For the text-containing cell, return its midpoint in (X, Y) coordinate format. 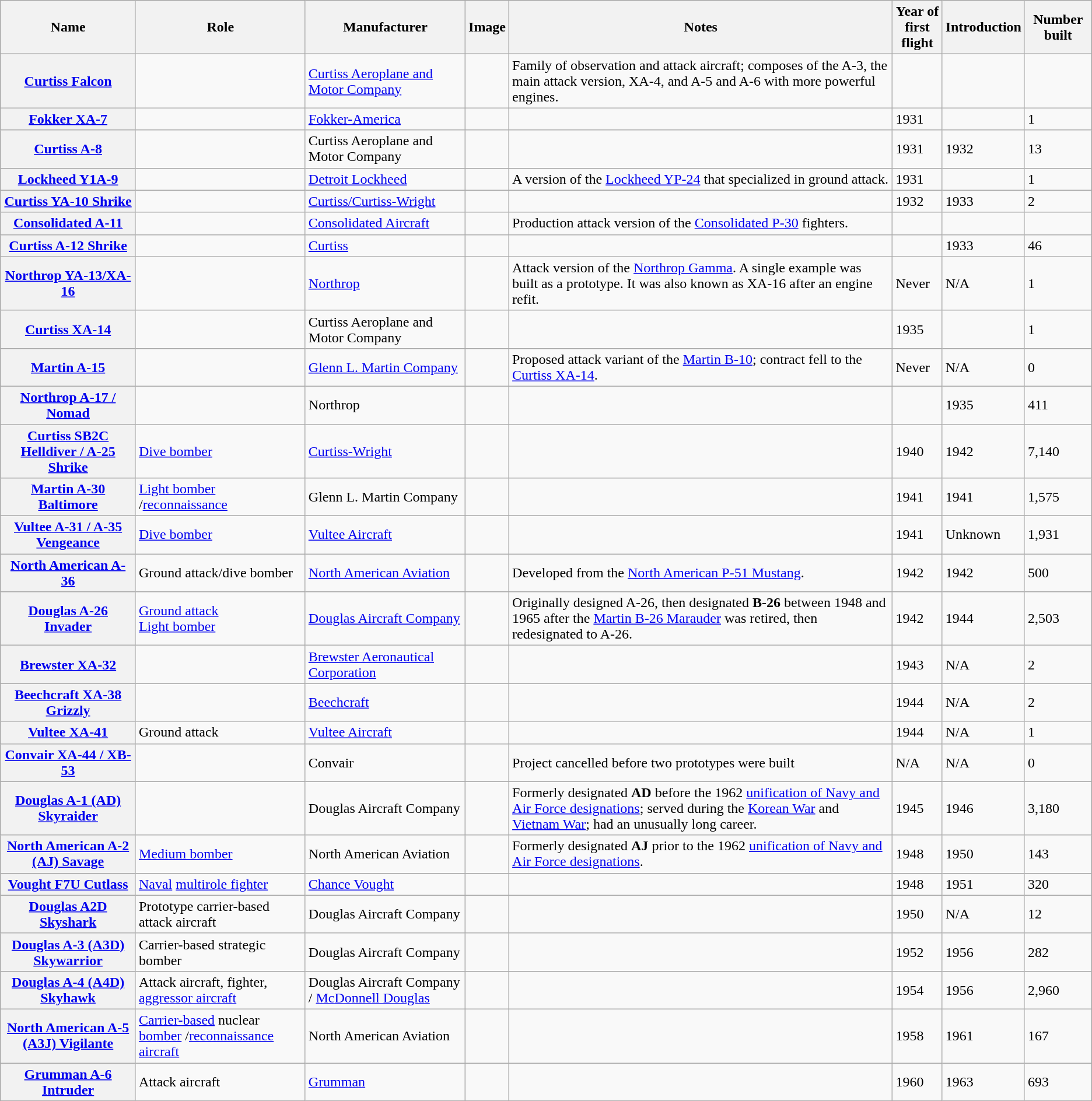
Fokker XA-7 (68, 119)
Medium bomber (220, 854)
Detroit Lockheed (385, 179)
Douglas A-1 (AD) Skyraider (68, 808)
Family of observation and attack aircraft; composes of the A-3, the main attack version, XA-4, and A-5 and A-6 with more powerful engines. (701, 81)
North American A-5 (A3J) Vigilante (68, 1036)
1954 (917, 990)
167 (1058, 1036)
Formerly designated AJ prior to the 1962 unification of Navy and Air Force designations. (701, 854)
Ground attackLight bomber (220, 619)
Douglas A-3 (A3D) Skywarrior (68, 952)
12 (1058, 914)
Chance Vought (385, 884)
Unknown (984, 535)
411 (1058, 405)
Carrier-based strategic bomber (220, 952)
North American A-2 (AJ) Savage (68, 854)
Northrop A-17 / Nomad (68, 405)
Curtiss/Curtiss-Wright (385, 201)
Vought F7U Cutlass (68, 884)
Originally designed A-26, then designated B-26 between 1948 and 1965 after the Martin B-26 Marauder was retired, then redesignated to A-26. (701, 619)
Beechcraft (385, 702)
282 (1058, 952)
Notes (701, 27)
1940 (917, 451)
Douglas A2D Skyshark (68, 914)
Ground attack/dive bomber (220, 573)
Curtiss SB2C Helldiver / A-25 Shrike (68, 451)
A version of the Lockheed YP-24 that specialized in ground attack. (701, 179)
7,140 (1058, 451)
1943 (917, 665)
Proposed attack variant of the Martin B-10; contract fell to the Curtiss XA-14. (701, 367)
1958 (917, 1036)
1946 (984, 808)
Image (488, 27)
Douglas A-4 (A4D) Skyhawk (68, 990)
Convair (385, 763)
Grumman (385, 1081)
1963 (984, 1081)
Beechcraft XA-38 Grizzly (68, 702)
Grumman A-6 Intruder (68, 1081)
Curtiss Falcon (68, 81)
Prototype carrier-based attack aircraft (220, 914)
Martin A-15 (68, 367)
46 (1058, 246)
320 (1058, 884)
Attack aircraft, fighter, aggressor aircraft (220, 990)
Curtiss A-12 Shrike (68, 246)
1961 (984, 1036)
500 (1058, 573)
Curtiss-Wright (385, 451)
Fokker-America (385, 119)
3,180 (1058, 808)
Douglas Aircraft Company / McDonnell Douglas (385, 990)
Curtiss XA-14 (68, 329)
Carrier-based nuclear bomber /reconnaissance aircraft (220, 1036)
Lockheed Y1A-9 (68, 179)
Number built (1058, 27)
Brewster Aeronautical Corporation (385, 665)
Vultee XA-41 (68, 732)
Consolidated Aircraft (385, 223)
Developed from the North American P-51 Mustang. (701, 573)
Convair XA-44 / XB-53 (68, 763)
Curtiss (385, 246)
Manufacturer (385, 27)
Vultee A-31 / A-35 Vengeance (68, 535)
Introduction (984, 27)
Light bomber /reconnaissance (220, 497)
1952 (917, 952)
1,931 (1058, 535)
Curtiss A-8 (68, 149)
Consolidated A-11 (68, 223)
Name (68, 27)
North American A-36 (68, 573)
1,575 (1058, 497)
Production attack version of the Consolidated P-30 fighters. (701, 223)
Brewster XA-32 (68, 665)
Attack aircraft (220, 1081)
693 (1058, 1081)
1945 (917, 808)
2,960 (1058, 990)
Project cancelled before two prototypes were built (701, 763)
Naval multirole fighter (220, 884)
Northrop YA-13/XA-16 (68, 283)
1960 (917, 1081)
Martin A-30 Baltimore (68, 497)
Ground attack (220, 732)
Role (220, 27)
Douglas A-26 Invader (68, 619)
13 (1058, 149)
Attack version of the Northrop Gamma. A single example was built as a prototype. It was also known as XA-16 after an engine refit. (701, 283)
143 (1058, 854)
Year offirst flight (917, 27)
2,503 (1058, 619)
Curtiss YA-10 Shrike (68, 201)
1951 (984, 884)
